Detect which cell encompasses the target text, then output its [X, Y] center coordinate. 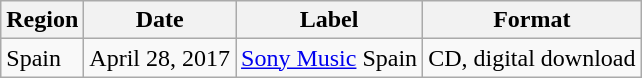
Region [42, 20]
Spain [42, 58]
Sony Music Spain [330, 58]
Label [330, 20]
CD, digital download [532, 58]
April 28, 2017 [160, 58]
Format [532, 20]
Date [160, 20]
